Search for the cell housing the specified text and yield its [X, Y] center coordinate. 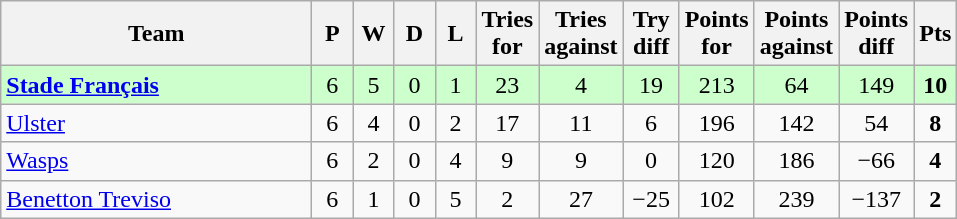
213 [716, 85]
19 [651, 85]
10 [936, 85]
−25 [651, 199]
Points for [716, 34]
−137 [876, 199]
Points against [796, 34]
Team [156, 34]
Benetton Treviso [156, 199]
Tries for [508, 34]
142 [796, 123]
−66 [876, 161]
L [456, 34]
149 [876, 85]
Points diff [876, 34]
D [414, 34]
Try diff [651, 34]
11 [581, 123]
Wasps [156, 161]
Stade Français [156, 85]
120 [716, 161]
27 [581, 199]
17 [508, 123]
P [332, 34]
102 [716, 199]
W [374, 34]
186 [796, 161]
54 [876, 123]
23 [508, 85]
196 [716, 123]
Pts [936, 34]
8 [936, 123]
Ulster [156, 123]
Tries against [581, 34]
64 [796, 85]
239 [796, 199]
